From the cell containing the given text, extract its center point as [x, y] coordinate. 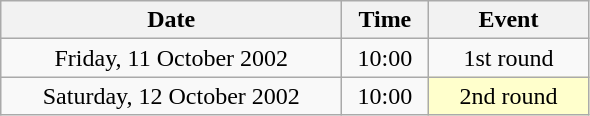
Saturday, 12 October 2002 [172, 96]
Friday, 11 October 2002 [172, 58]
1st round [508, 58]
Time [385, 20]
Date [172, 20]
2nd round [508, 96]
Event [508, 20]
